Output the (X, Y) coordinate of the center of the cell containing the given text.  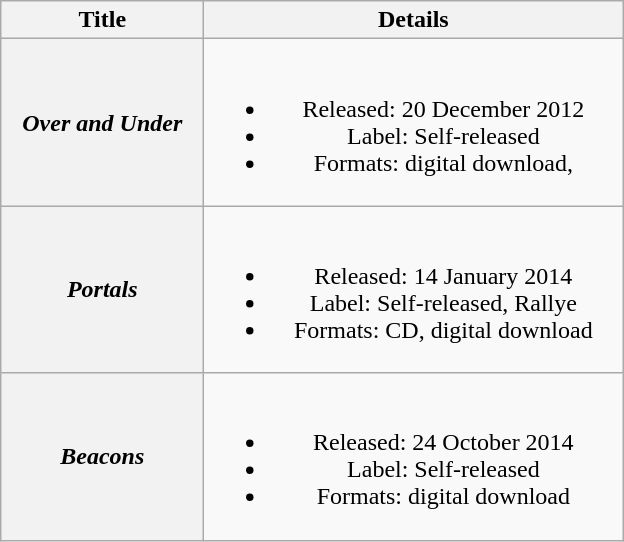
Portals (102, 290)
Beacons (102, 456)
Details (414, 20)
Released: 24 October 2014Label: Self-releasedFormats: digital download (414, 456)
Title (102, 20)
Released: 14 January 2014Label: Self-released, Rallye Formats: CD, digital download (414, 290)
Over and Under (102, 122)
Released: 20 December 2012Label: Self-releasedFormats: digital download, (414, 122)
